Pinpoint the cell where the given text exists, returning its (X, Y) midpoint coordinate. 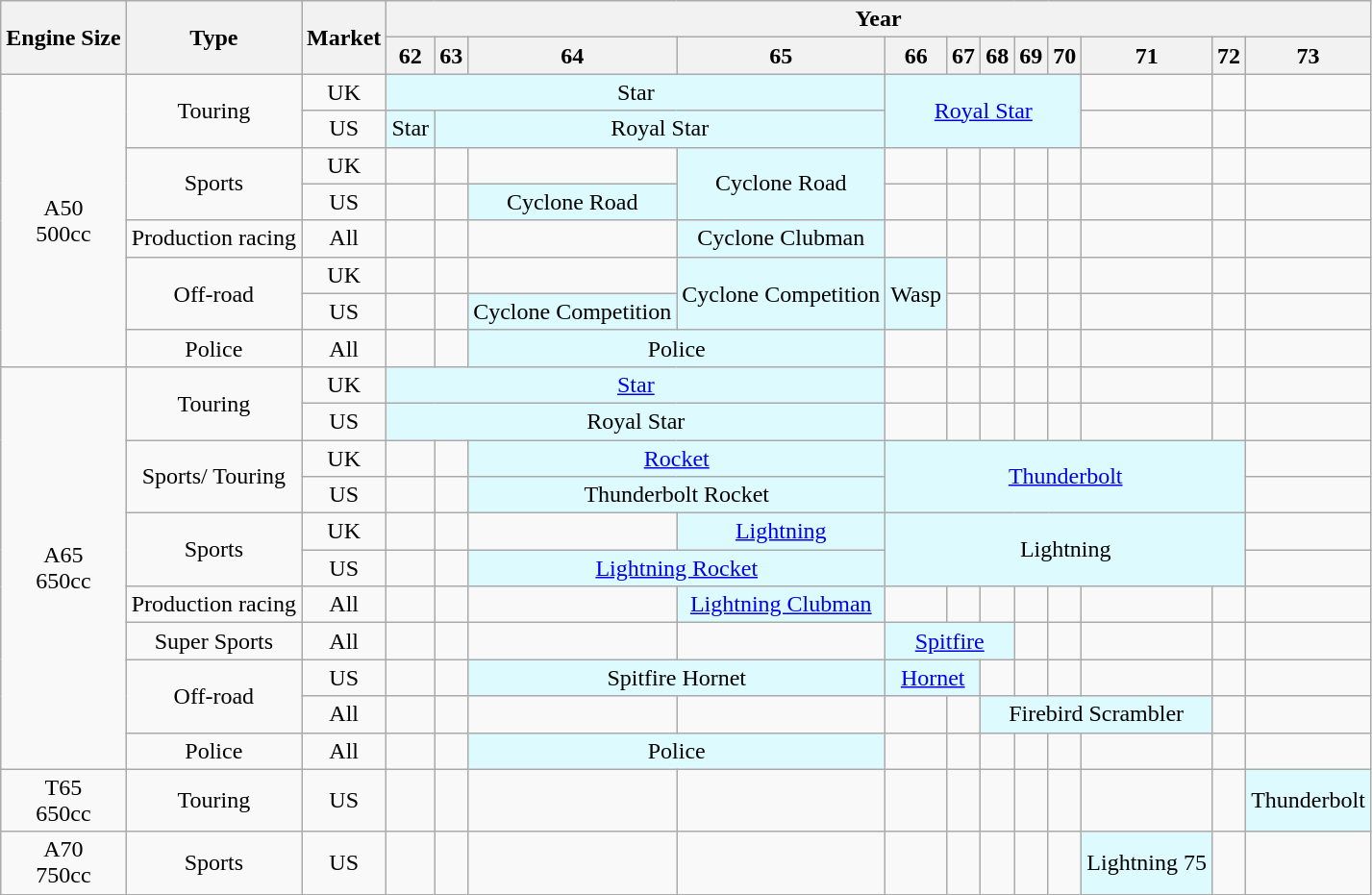
Year (879, 19)
69 (1031, 56)
Thunderbolt Rocket (677, 495)
A70750cc (63, 863)
66 (916, 56)
67 (963, 56)
Hornet (933, 678)
72 (1229, 56)
73 (1309, 56)
63 (452, 56)
62 (411, 56)
T65650cc (63, 800)
64 (573, 56)
Spitfire Hornet (677, 678)
Super Sports (213, 641)
Market (344, 37)
A65650cc (63, 567)
Type (213, 37)
Cyclone Clubman (781, 238)
70 (1065, 56)
Lightning Rocket (677, 568)
Engine Size (63, 37)
68 (998, 56)
Wasp (916, 293)
A50500cc (63, 220)
Firebird Scrambler (1096, 714)
Sports/ Touring (213, 477)
Spitfire (950, 641)
65 (781, 56)
Rocket (677, 459)
Lightning 75 (1147, 863)
71 (1147, 56)
Lightning Clubman (781, 605)
